Output the [x, y] coordinate of the center of the cell containing the given text.  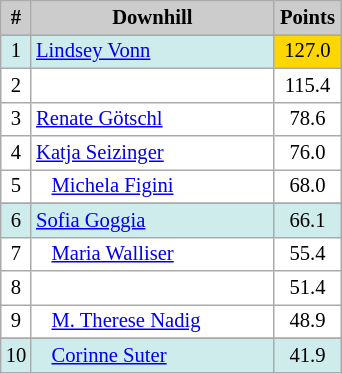
76.0 [307, 153]
Renate Götschl [152, 119]
10 [16, 355]
Points [307, 17]
115.4 [307, 85]
7 [16, 254]
5 [16, 186]
Sofia Goggia [152, 220]
4 [16, 153]
Katja Seizinger [152, 153]
48.9 [307, 321]
# [16, 17]
9 [16, 321]
41.9 [307, 355]
55.4 [307, 254]
M. Therese Nadig [152, 321]
6 [16, 220]
127.0 [307, 51]
2 [16, 85]
Lindsey Vonn [152, 51]
1 [16, 51]
Maria Walliser [152, 254]
Corinne Suter [152, 355]
3 [16, 119]
68.0 [307, 186]
66.1 [307, 220]
Downhill [152, 17]
78.6 [307, 119]
8 [16, 287]
51.4 [307, 287]
Michela Figini [152, 186]
